Provide the [x, y] coordinate of the cell's center where the given text is located.  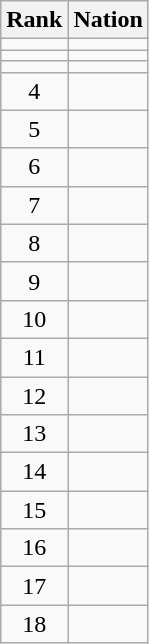
4 [34, 91]
8 [34, 243]
9 [34, 281]
16 [34, 548]
Rank [34, 20]
7 [34, 205]
5 [34, 129]
6 [34, 167]
Nation [108, 20]
17 [34, 586]
12 [34, 395]
10 [34, 319]
18 [34, 624]
15 [34, 510]
11 [34, 357]
13 [34, 434]
14 [34, 472]
